Capture the cell that displays the provided text and extract its [X, Y] central coordinate. 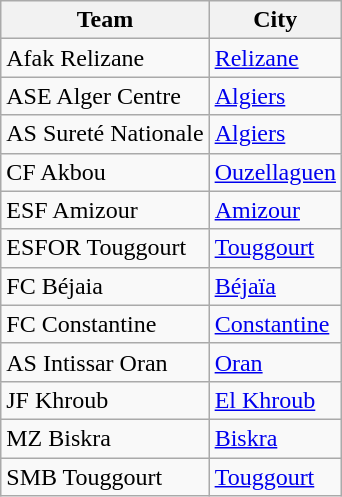
Ouzellaguen [275, 172]
AS Intissar Oran [105, 362]
ESFOR Touggourt [105, 248]
Béjaïa [275, 286]
CF Akbou [105, 172]
FC Béjaia [105, 286]
JF Khroub [105, 400]
Afak Relizane [105, 58]
Oran [275, 362]
AS Sureté Nationale [105, 134]
Team [105, 20]
Relizane [275, 58]
Constantine [275, 324]
El Khroub [275, 400]
ASE Alger Centre [105, 96]
SMB Touggourt [105, 477]
MZ Biskra [105, 438]
Amizour [275, 210]
City [275, 20]
ESF Amizour [105, 210]
Biskra [275, 438]
FC Constantine [105, 324]
